Locate the cell with the specified text and output its [X, Y] center coordinate. 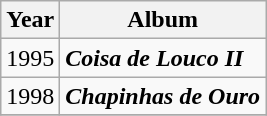
Album [163, 20]
Chapinhas de Ouro [163, 96]
1995 [30, 58]
Year [30, 20]
Coisa de Louco II [163, 58]
1998 [30, 96]
